Provide the (X, Y) coordinate of the cell's center where the given text is located.  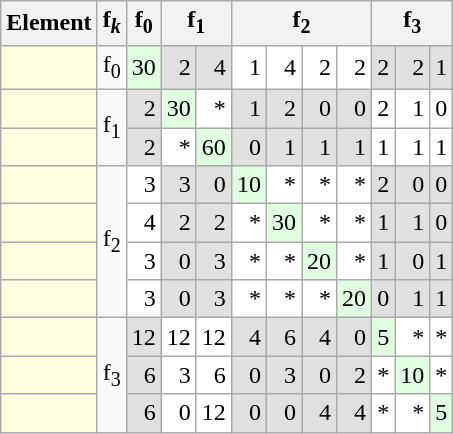
fk (112, 23)
60 (214, 147)
Element (49, 23)
